Detect which cell encompasses the target text, then output its [x, y] center coordinate. 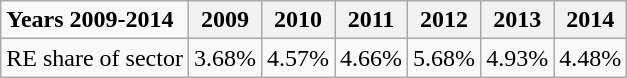
2012 [444, 20]
2014 [590, 20]
2009 [224, 20]
Years 2009-2014 [95, 20]
4.57% [298, 58]
3.68% [224, 58]
RE share of sector [95, 58]
2010 [298, 20]
4.48% [590, 58]
4.93% [518, 58]
2013 [518, 20]
2011 [372, 20]
4.66% [372, 58]
5.68% [444, 58]
